Extract the (X, Y) coordinate from the center of the cell holding the provided text.  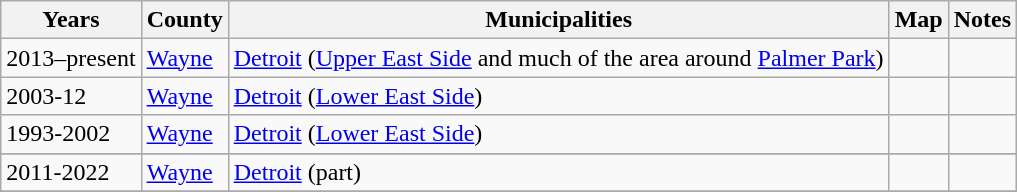
Detroit (Upper East Side and much of the area around Palmer Park) (558, 58)
Municipalities (558, 20)
Map (918, 20)
Detroit (part) (558, 172)
2013–present (71, 58)
2011-2022 (71, 172)
1993-2002 (71, 134)
2003-12 (71, 96)
Years (71, 20)
County (184, 20)
Notes (982, 20)
